Find where the given text appears and provide that cell's center as (x, y) coordinate. 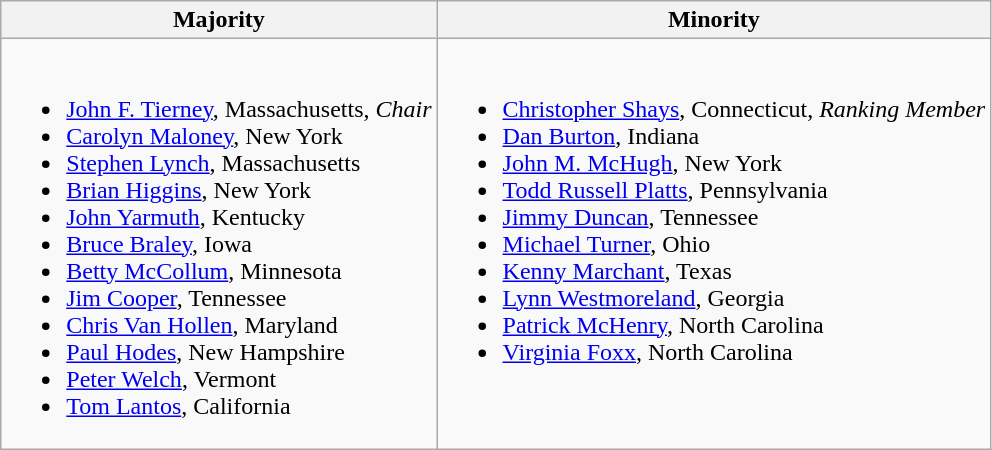
Minority (714, 20)
Majority (219, 20)
